Find where the given text appears and provide that cell's center as (X, Y) coordinate. 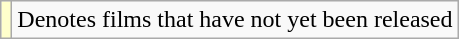
Denotes films that have not yet been released (235, 20)
